Find where the given text appears and provide that cell's center as [X, Y] coordinate. 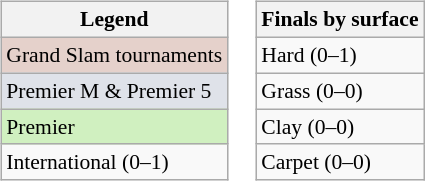
Premier [114, 127]
Legend [114, 20]
Finals by surface [340, 20]
Carpet (0–0) [340, 162]
Grand Slam tournaments [114, 55]
Grass (0–0) [340, 91]
Hard (0–1) [340, 55]
Clay (0–0) [340, 127]
Premier M & Premier 5 [114, 91]
International (0–1) [114, 162]
